Search for the cell housing the specified text and yield its [X, Y] center coordinate. 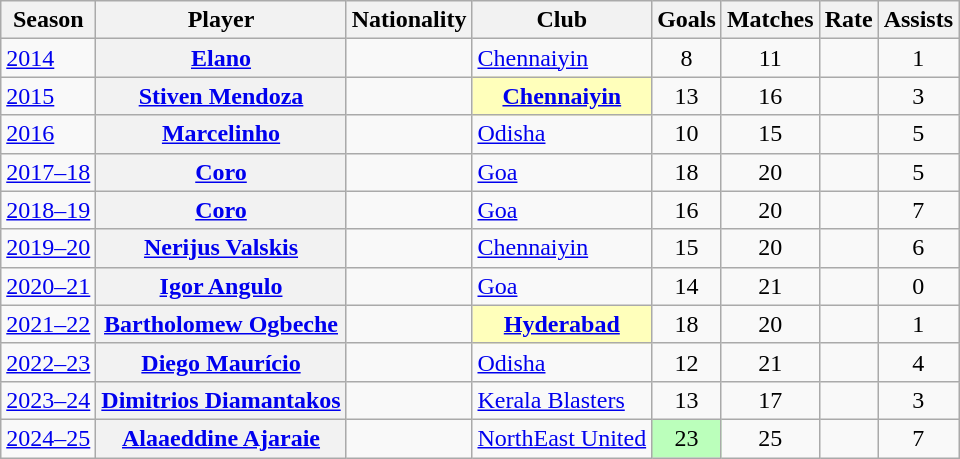
2014 [48, 58]
10 [687, 134]
2016 [48, 134]
2023–24 [48, 400]
2017–18 [48, 172]
8 [687, 58]
Kerala Blasters [562, 400]
6 [918, 248]
Nationality [409, 20]
2021–22 [48, 324]
17 [770, 400]
Marcelinho [221, 134]
Stiven Mendoza [221, 96]
12 [687, 362]
Diego Maurício [221, 362]
NorthEast United [562, 438]
Season [48, 20]
4 [918, 362]
2018–19 [48, 210]
Matches [770, 20]
25 [770, 438]
Alaaeddine Ajaraie [221, 438]
Goals [687, 20]
14 [687, 286]
2024–25 [48, 438]
Club [562, 20]
2015 [48, 96]
Assists [918, 20]
Player [221, 20]
0 [918, 286]
Elano [221, 58]
2019–20 [48, 248]
Hyderabad [562, 324]
23 [687, 438]
Dimitrios Diamantakos [221, 400]
11 [770, 58]
2022–23 [48, 362]
Bartholomew Ogbeche [221, 324]
Nerijus Valskis [221, 248]
2020–21 [48, 286]
Rate [848, 20]
Igor Angulo [221, 286]
